Determine the [X, Y] coordinate at the center of the cell enclosing the given text.  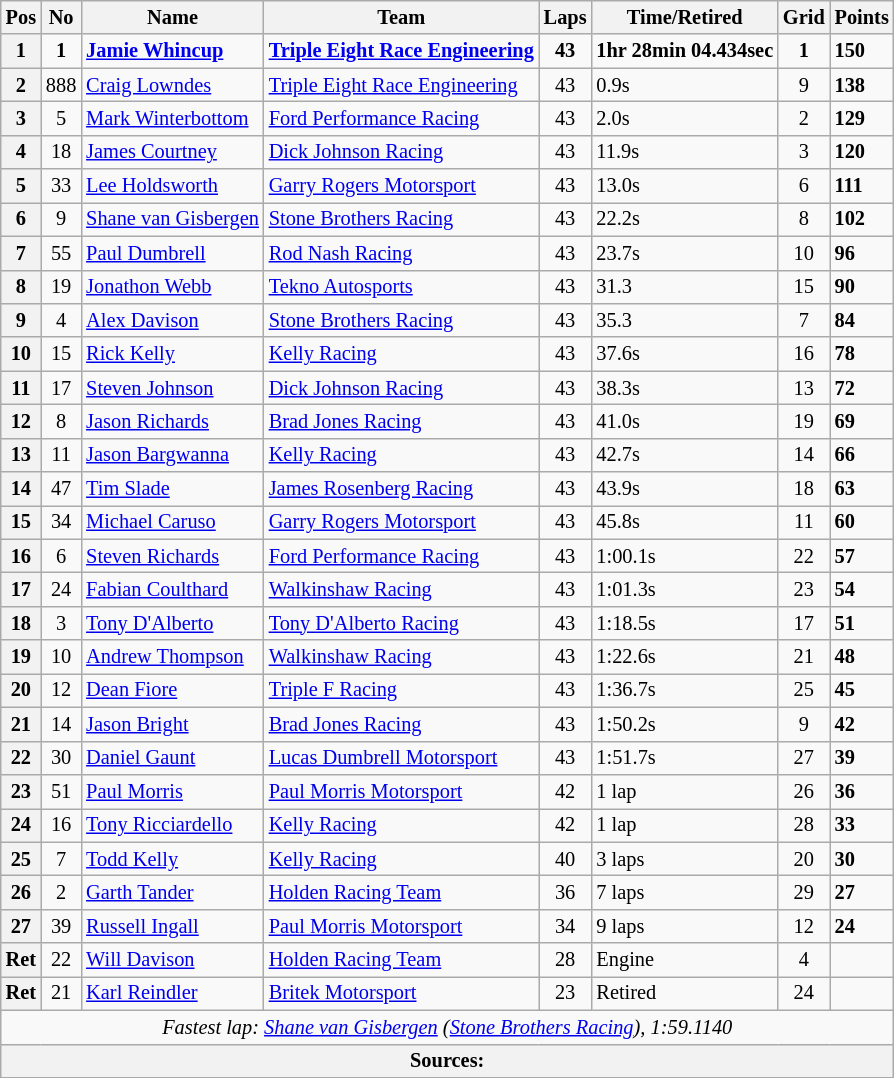
Grid [804, 17]
Jason Bright [172, 724]
1:51.7s [684, 758]
Jamie Whincup [172, 51]
138 [862, 85]
Mark Winterbottom [172, 118]
40 [566, 859]
Jason Bargwanna [172, 455]
120 [862, 152]
Garth Tander [172, 892]
1:00.1s [684, 556]
1:01.3s [684, 589]
Triple F Racing [402, 690]
Tony D'Alberto Racing [402, 623]
7 laps [684, 892]
35.3 [684, 320]
0.9s [684, 85]
102 [862, 219]
Name [172, 17]
78 [862, 354]
Retired [684, 993]
1:36.7s [684, 690]
11.9s [684, 152]
Fabian Coulthard [172, 589]
Tim Slade [172, 489]
96 [862, 253]
63 [862, 489]
1:18.5s [684, 623]
Alex Davison [172, 320]
Rick Kelly [172, 354]
Fastest lap: Shane van Gisbergen (Stone Brothers Racing), 1:59.1140 [448, 1027]
31.3 [684, 287]
Craig Lowndes [172, 85]
Will Davison [172, 960]
James Rosenberg Racing [402, 489]
Russell Ingall [172, 926]
No [61, 17]
Paul Morris [172, 791]
72 [862, 388]
Michael Caruso [172, 522]
13.0s [684, 186]
55 [61, 253]
9 laps [684, 926]
Tony Ricciardello [172, 825]
41.0s [684, 421]
Karl Reindler [172, 993]
45.8s [684, 522]
Tony D'Alberto [172, 623]
Daniel Gaunt [172, 758]
Tekno Autosports [402, 287]
Steven Richards [172, 556]
1:50.2s [684, 724]
37.6s [684, 354]
84 [862, 320]
Lucas Dumbrell Motorsport [402, 758]
Steven Johnson [172, 388]
48 [862, 657]
29 [804, 892]
1:22.6s [684, 657]
Laps [566, 17]
38.3s [684, 388]
Pos [21, 17]
Team [402, 17]
James Courtney [172, 152]
43.9s [684, 489]
54 [862, 589]
Todd Kelly [172, 859]
69 [862, 421]
Time/Retired [684, 17]
90 [862, 287]
3 laps [684, 859]
150 [862, 51]
Dean Fiore [172, 690]
1hr 28min 04.434sec [684, 51]
Engine [684, 960]
Shane van Gisbergen [172, 219]
Lee Holdsworth [172, 186]
23.7s [684, 253]
Britek Motorsport [402, 993]
Sources: [448, 1061]
129 [862, 118]
57 [862, 556]
Jason Richards [172, 421]
22.2s [684, 219]
47 [61, 489]
Points [862, 17]
Andrew Thompson [172, 657]
60 [862, 522]
2.0s [684, 118]
Paul Dumbrell [172, 253]
66 [862, 455]
42.7s [684, 455]
888 [61, 85]
111 [862, 186]
Rod Nash Racing [402, 253]
45 [862, 690]
Jonathon Webb [172, 287]
